Identify which cell holds the provided text, then report its [x, y] central coordinate. 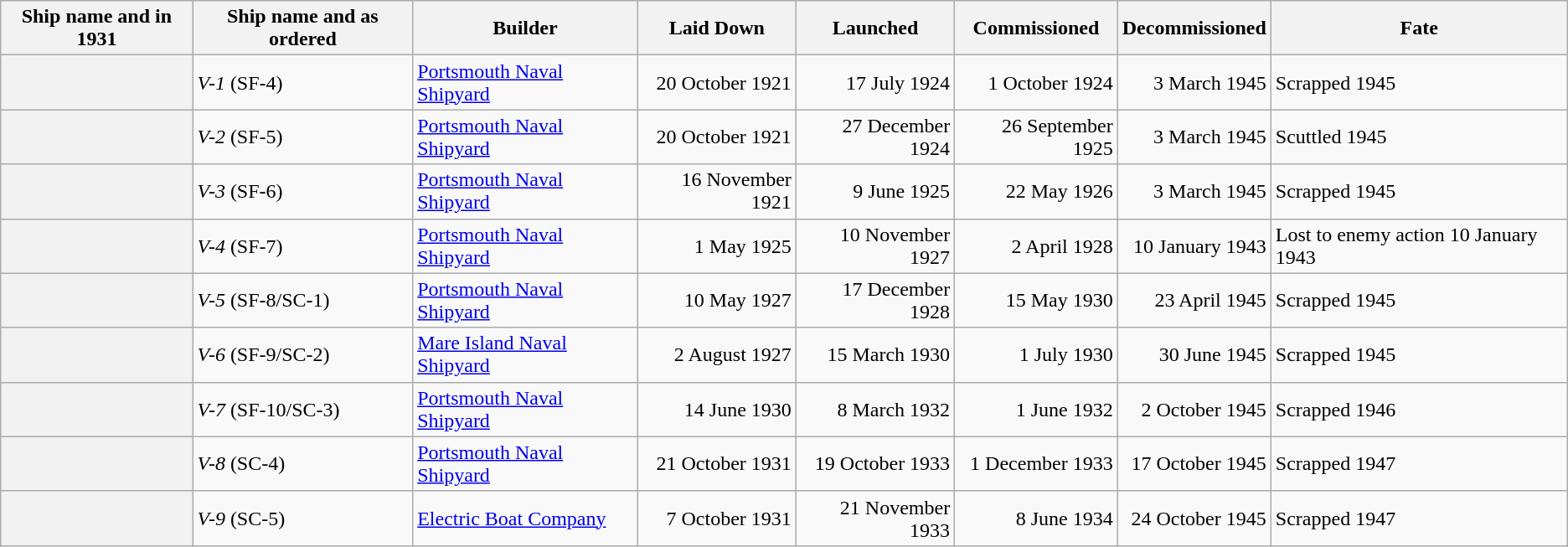
V-9 (SC-5) [303, 518]
Ship name and in 1931 [97, 28]
Laid Down [717, 28]
1 May 1925 [717, 246]
V-4 (SF-7) [303, 246]
8 March 1932 [874, 409]
1 December 1933 [1037, 464]
10 November 1927 [874, 246]
24 October 1945 [1194, 518]
26 September 1925 [1037, 137]
30 June 1945 [1194, 355]
17 July 1924 [874, 82]
10 January 1943 [1194, 246]
V-7 (SF-10/SC-3) [303, 409]
22 May 1926 [1037, 191]
V-8 (SC-4) [303, 464]
V-5 (SF-8/SC-1) [303, 300]
V-2 (SF-5) [303, 137]
Builder [526, 28]
15 March 1930 [874, 355]
16 November 1921 [717, 191]
1 July 1930 [1037, 355]
Scuttled 1945 [1419, 137]
Launched [874, 28]
V-3 (SF-6) [303, 191]
2 April 1928 [1037, 246]
17 October 1945 [1194, 464]
V-6 (SF-9/SC-2) [303, 355]
2 October 1945 [1194, 409]
1 June 1932 [1037, 409]
9 June 1925 [874, 191]
21 October 1931 [717, 464]
1 October 1924 [1037, 82]
Electric Boat Company [526, 518]
Lost to enemy action 10 January 1943 [1419, 246]
14 June 1930 [717, 409]
7 October 1931 [717, 518]
2 August 1927 [717, 355]
19 October 1933 [874, 464]
8 June 1934 [1037, 518]
Fate [1419, 28]
15 May 1930 [1037, 300]
Commissioned [1037, 28]
10 May 1927 [717, 300]
Mare Island Naval Shipyard [526, 355]
27 December 1924 [874, 137]
V-1 (SF-4) [303, 82]
17 December 1928 [874, 300]
Decommissioned [1194, 28]
Scrapped 1946 [1419, 409]
Ship name and as ordered [303, 28]
21 November 1933 [874, 518]
23 April 1945 [1194, 300]
